For the text-containing cell, return its midpoint in (X, Y) coordinate format. 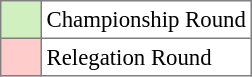
Championship Round (146, 20)
Relegation Round (146, 57)
